Determine the [X, Y] coordinate at the center of the cell enclosing the given text.  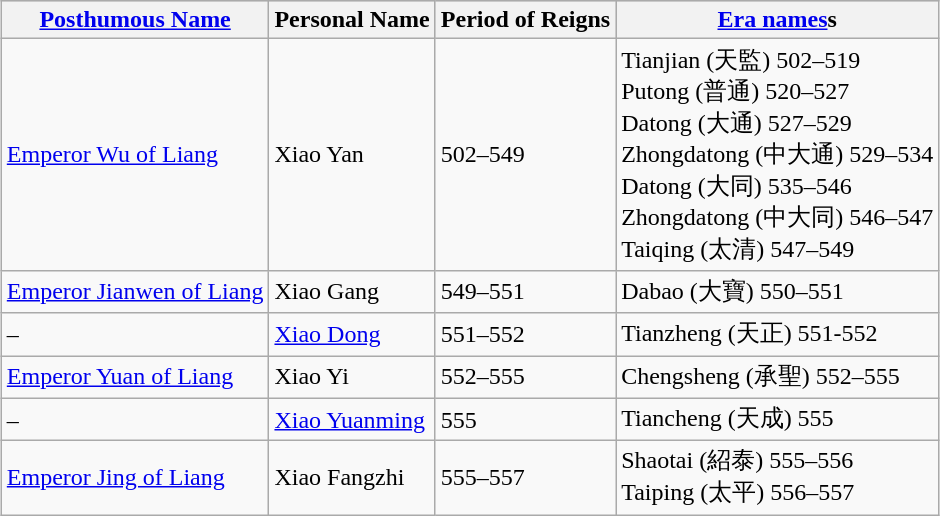
Tiancheng (天成) 555 [778, 420]
Xiao Fangzhi [352, 478]
555 [525, 420]
Tianzheng (天正) 551-552 [778, 334]
551–552 [525, 334]
552–555 [525, 378]
Era namess [778, 20]
Tianjian (天監) 502–519Putong (普通) 520–527Datong (大通) 527–529Zhongdatong (中大通) 529–534Datong (大同) 535–546Zhongdatong (中大同) 546–547Taiqing (太清) 547–549 [778, 155]
Dabao (大寶) 550–551 [778, 292]
Xiao Yan [352, 155]
Period of Reigns [525, 20]
Emperor Wu of Liang [135, 155]
Xiao Yuanming [352, 420]
Shaotai (紹泰) 555–556Taiping (太平) 556–557 [778, 478]
Emperor Yuan of Liang [135, 378]
Chengsheng (承聖) 552–555 [778, 378]
555–557 [525, 478]
502–549 [525, 155]
Emperor Jing of Liang [135, 478]
Posthumous Name [135, 20]
Xiao Dong [352, 334]
549–551 [525, 292]
Xiao Yi [352, 378]
Personal Name [352, 20]
Emperor Jianwen of Liang [135, 292]
Xiao Gang [352, 292]
